Output the (X, Y) coordinate of the center of the cell containing the given text.  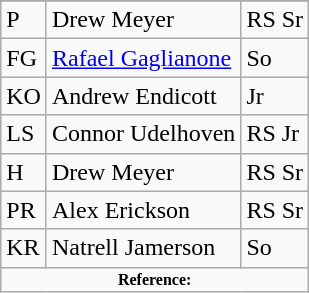
FG (24, 58)
RS Jr (275, 134)
KO (24, 96)
KR (24, 248)
Natrell Jamerson (143, 248)
LS (24, 134)
Jr (275, 96)
Andrew Endicott (143, 96)
P (24, 20)
Alex Erickson (143, 210)
Connor Udelhoven (143, 134)
Reference: (155, 279)
Rafael Gaglianone (143, 58)
H (24, 172)
PR (24, 210)
